Scan for the cell matching the given text and deliver its [X, Y] coordinate at center. 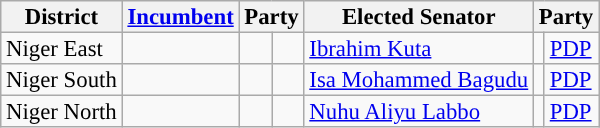
Nuhu Aliyu Labbo [419, 112]
Incumbent [180, 17]
Niger North [62, 112]
Niger South [62, 80]
Elected Senator [419, 17]
Isa Mohammed Bagudu [419, 80]
District [62, 17]
Ibrahim Kuta [419, 49]
Niger East [62, 49]
